Return (x, y) of the center of cell containing provided text 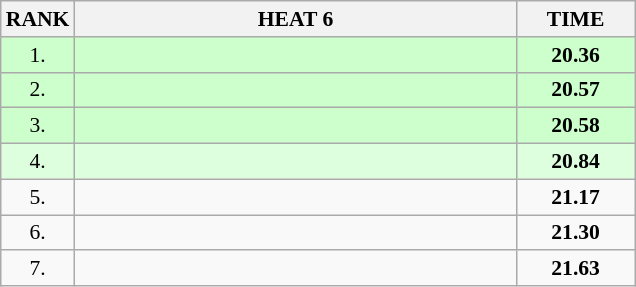
20.57 (576, 90)
5. (38, 197)
20.58 (576, 126)
TIME (576, 19)
7. (38, 269)
20.84 (576, 162)
HEAT 6 (295, 19)
1. (38, 55)
21.30 (576, 233)
20.36 (576, 55)
21.17 (576, 197)
2. (38, 90)
4. (38, 162)
6. (38, 233)
21.63 (576, 269)
RANK (38, 19)
3. (38, 126)
